Scan for the cell matching the given text and deliver its [x, y] coordinate at center. 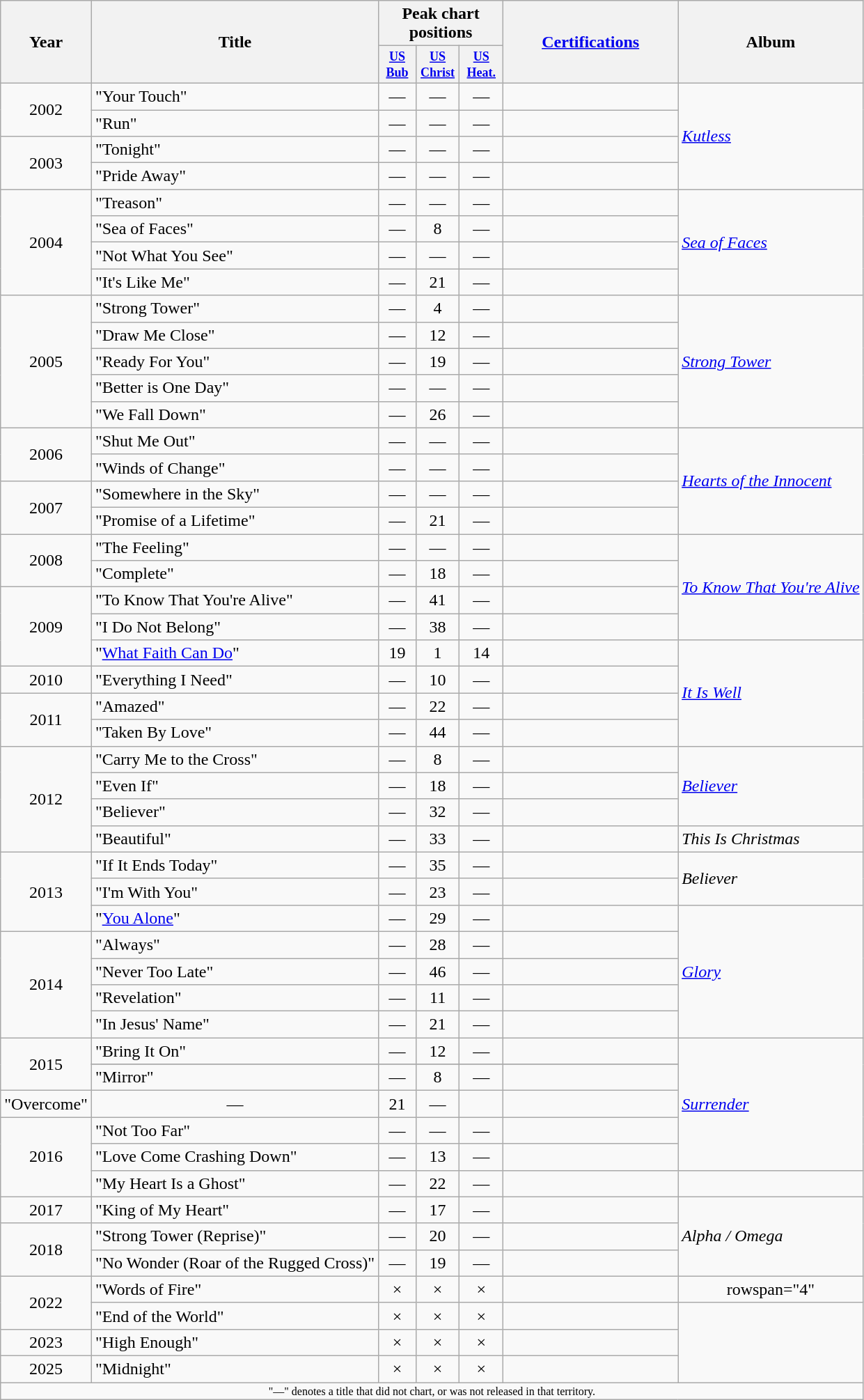
2025 [46, 1369]
To Know That You're Alive [771, 587]
2014 [46, 984]
2005 [46, 361]
2012 [46, 799]
"Everything I Need" [235, 680]
26 [437, 414]
33 [437, 839]
This Is Christmas [771, 839]
"Revelation" [235, 998]
US Bub [398, 65]
USHeat. [482, 65]
USChrist [437, 65]
"Draw Me Close" [235, 335]
"Strong Tower (Reprise)" [235, 1236]
"Taken By Love" [235, 733]
13 [437, 1157]
"In Jesus' Name" [235, 1025]
41 [437, 600]
Peak chart positions [441, 24]
2003 [46, 163]
rowspan="4" [771, 1289]
2011 [46, 720]
20 [437, 1236]
"Complete" [235, 574]
"We Fall Down" [235, 414]
"No Wonder (Roar of the Rugged Cross)" [235, 1263]
"Better is One Day" [235, 388]
Kutless [771, 136]
Hearts of the Innocent [771, 481]
2010 [46, 680]
"My Heart Is a Ghost" [235, 1183]
1 [437, 653]
"End of the World" [235, 1316]
"Sea of Faces" [235, 229]
23 [437, 892]
"Love Come Crashing Down" [235, 1157]
Surrender [771, 1104]
Sea of Faces [771, 242]
Glory [771, 971]
2022 [46, 1302]
"Tonight" [235, 150]
"Carry Me to the Cross" [235, 759]
4 [437, 309]
Title [235, 42]
"Overcome" [46, 1104]
"Somewhere in the Sky" [235, 494]
"—" denotes a title that did not chart, or was not released in that territory. [432, 1391]
2004 [46, 242]
"High Enough" [235, 1342]
2008 [46, 561]
"Always" [235, 944]
"Bring It On" [235, 1051]
"Promise of a Lifetime" [235, 520]
"Beautiful" [235, 839]
2007 [46, 507]
2009 [46, 627]
"Words of Fire" [235, 1289]
"Never Too Late" [235, 972]
35 [437, 865]
"Midnight" [235, 1369]
2017 [46, 1210]
"Not What You See" [235, 256]
2013 [46, 892]
Strong Tower [771, 361]
2023 [46, 1342]
46 [437, 972]
2018 [46, 1250]
"You Alone" [235, 918]
Year [46, 42]
"Shut Me Out" [235, 441]
"Believer" [235, 812]
It Is Well [771, 693]
Album [771, 42]
"What Faith Can Do" [235, 653]
"I'm With You" [235, 892]
"King of My Heart" [235, 1210]
"Not Too Far" [235, 1130]
"Pride Away" [235, 176]
"Mirror" [235, 1078]
"The Feeling" [235, 547]
10 [437, 680]
17 [437, 1210]
"Even If" [235, 786]
"I Do Not Belong" [235, 627]
"Treason" [235, 203]
28 [437, 944]
"Ready For You" [235, 361]
38 [437, 627]
2016 [46, 1157]
11 [437, 998]
"Run" [235, 123]
"Your Touch" [235, 96]
"If It Ends Today" [235, 865]
44 [437, 733]
"Amazed" [235, 706]
"To Know That You're Alive" [235, 600]
2002 [46, 109]
29 [437, 918]
"Strong Tower" [235, 309]
Alpha / Omega [771, 1236]
"Winds of Change" [235, 467]
14 [482, 653]
32 [437, 812]
2015 [46, 1064]
Certifications [590, 42]
2006 [46, 454]
"It's Like Me" [235, 282]
